Find where the given text appears and provide that cell's center as (X, Y) coordinate. 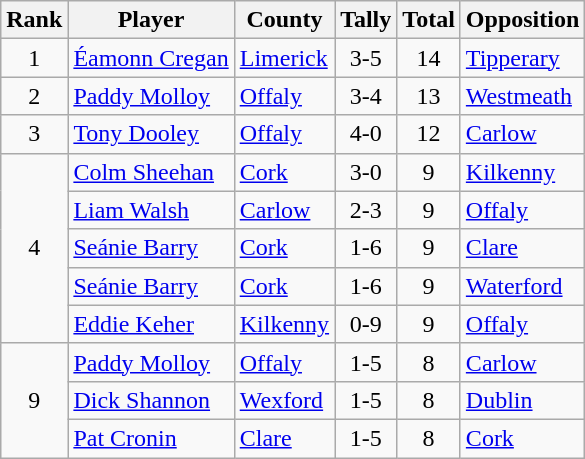
1 (34, 58)
2-3 (366, 210)
Westmeath (522, 96)
Player (151, 20)
Total (429, 20)
3-5 (366, 58)
Waterford (522, 286)
12 (429, 134)
3-4 (366, 96)
Tally (366, 20)
Tony Dooley (151, 134)
Éamonn Cregan (151, 58)
4-0 (366, 134)
Limerick (284, 58)
Colm Sheehan (151, 172)
County (284, 20)
14 (429, 58)
2 (34, 96)
Rank (34, 20)
Tipperary (522, 58)
Pat Cronin (151, 438)
Eddie Keher (151, 324)
3-0 (366, 172)
Liam Walsh (151, 210)
Opposition (522, 20)
4 (34, 248)
0-9 (366, 324)
Dublin (522, 400)
Wexford (284, 400)
Dick Shannon (151, 400)
3 (34, 134)
13 (429, 96)
